Identify which cell holds the provided text, then report its [X, Y] central coordinate. 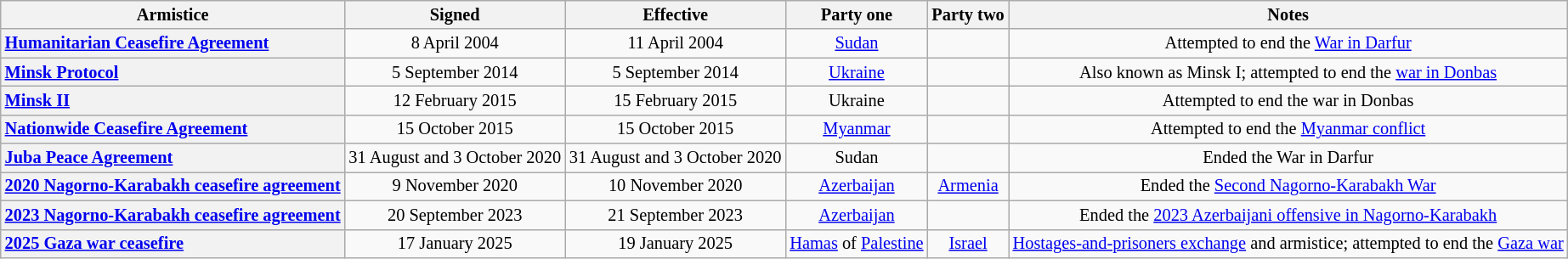
Minsk Protocol [173, 72]
Humanitarian Ceasefire Agreement [173, 43]
11 April 2004 [675, 43]
Hamas of Palestine [857, 244]
Party one [857, 14]
2020 Nagorno-Karabakh ceasefire agreement [173, 186]
Ended the War in Darfur [1288, 158]
Juba Peace Agreement [173, 158]
17 January 2025 [456, 244]
Attempted to end the war in Donbas [1288, 100]
8 April 2004 [456, 43]
Armenia [967, 186]
19 January 2025 [675, 244]
10 November 2020 [675, 186]
9 November 2020 [456, 186]
Hostages-and-prisoners exchange and armistice; attempted to end the Gaza war [1288, 244]
Notes [1288, 14]
Also known as Minsk I; attempted to end the war in Donbas [1288, 72]
Minsk II [173, 100]
Israel [967, 244]
15 February 2015 [675, 100]
Party two [967, 14]
21 September 2023 [675, 215]
12 February 2015 [456, 100]
2025 Gaza war ceasefire [173, 244]
2023 Nagorno-Karabakh ceasefire agreement [173, 215]
Attempted to end the Myanmar conflict [1288, 129]
Attempted to end the War in Darfur [1288, 43]
Ended the Second Nagorno-Karabakh War [1288, 186]
Signed [456, 14]
Effective [675, 14]
20 September 2023 [456, 215]
Nationwide Ceasefire Agreement [173, 129]
Ended the 2023 Azerbaijani offensive in Nagorno-Karabakh [1288, 215]
Myanmar [857, 129]
Armistice [173, 14]
